Search for the cell housing the specified text and yield its [X, Y] center coordinate. 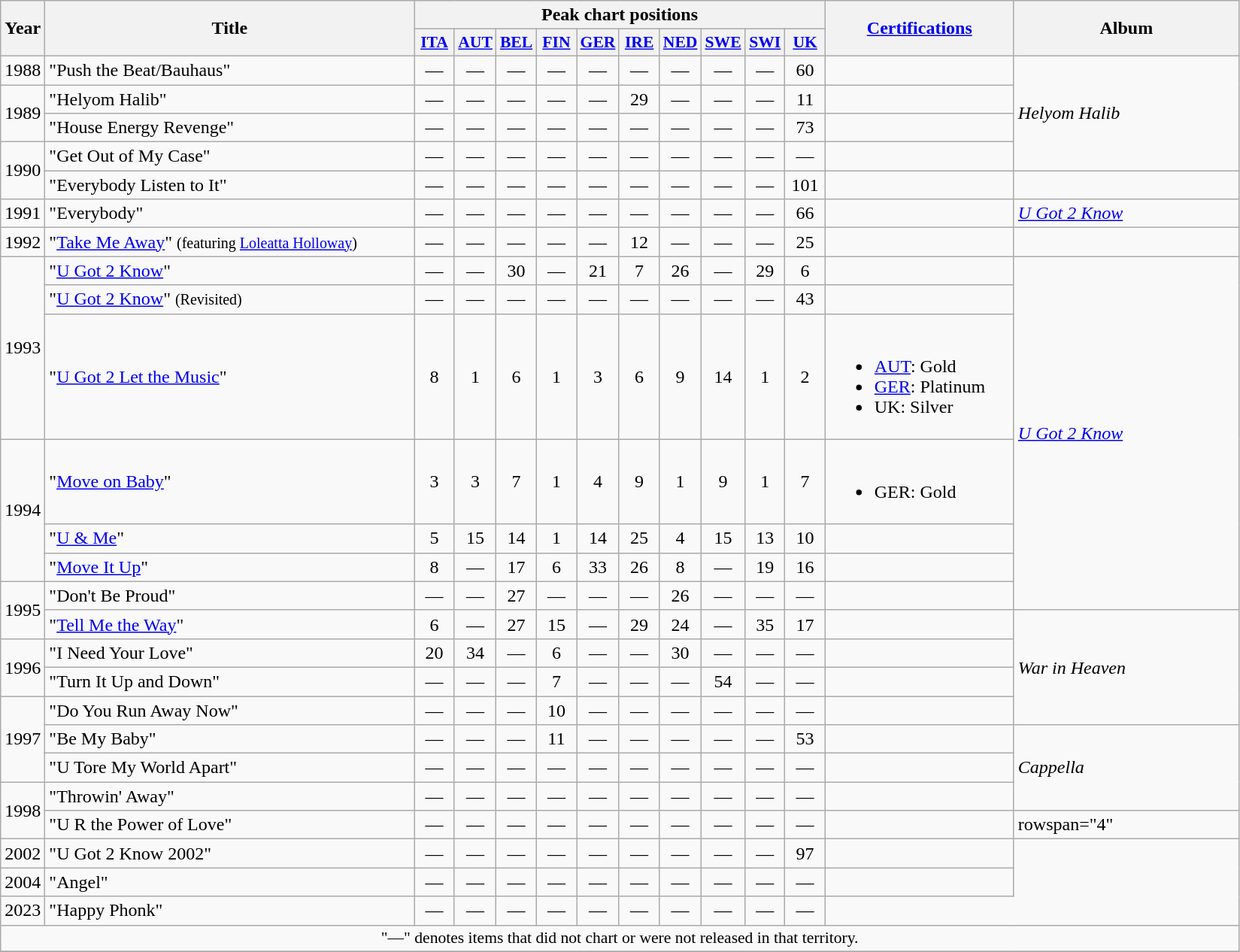
"U & Me" [230, 538]
1998 [23, 811]
"Move on Baby" [230, 481]
"U Tore My World Apart" [230, 768]
34 [475, 653]
"Don't Be Proud" [230, 596]
1988 [23, 70]
66 [805, 214]
"U Got 2 Know" [230, 271]
"Happy Phonk" [230, 911]
"Do You Run Away Now" [230, 711]
21 [599, 271]
1989 [23, 113]
54 [723, 681]
BEL [516, 43]
97 [805, 853]
1992 [23, 242]
1993 [23, 347]
"Turn It Up and Down" [230, 681]
20 [435, 653]
"U R the Power of Love" [230, 825]
43 [805, 299]
"U Got 2 Know" (Revisited) [230, 299]
1994 [23, 510]
12 [639, 242]
SWE [723, 43]
2 [805, 376]
rowspan="4" [1126, 825]
UK [805, 43]
"Get Out of My Case" [230, 156]
73 [805, 128]
"—" denotes items that did not chart or were not released in that territory. [620, 938]
IRE [639, 43]
"Angel" [230, 882]
16 [805, 567]
19 [766, 567]
"Helyom Halib" [230, 99]
"Take Me Away" (featuring Loleatta Holloway) [230, 242]
33 [599, 567]
"Move It Up" [230, 567]
ITA [435, 43]
13 [766, 538]
Year [23, 29]
AUT [475, 43]
1991 [23, 214]
"House Energy Revenge" [230, 128]
1995 [23, 610]
53 [805, 739]
1990 [23, 171]
1997 [23, 739]
24 [681, 624]
SWI [766, 43]
GER: Gold [919, 481]
2023 [23, 911]
2002 [23, 853]
Cappella [1126, 768]
Title [230, 29]
"U Got 2 Let the Music" [230, 376]
GER [599, 43]
5 [435, 538]
2004 [23, 882]
1996 [23, 667]
35 [766, 624]
War in Heaven [1126, 667]
"U Got 2 Know 2002" [230, 853]
"Be My Baby" [230, 739]
NED [681, 43]
"Throwin' Away" [230, 796]
"Everybody" [230, 214]
"I Need Your Love" [230, 653]
Peak chart positions [620, 15]
AUT: GoldGER: PlatinumUK: Silver [919, 376]
Album [1126, 29]
"Push the Beat/Bauhaus" [230, 70]
101 [805, 185]
"Everybody Listen to It" [230, 185]
"Tell Me the Way" [230, 624]
Certifications [919, 29]
60 [805, 70]
Helyom Halib [1126, 113]
FIN [556, 43]
